Identify which cell holds the provided text, then report its [x, y] central coordinate. 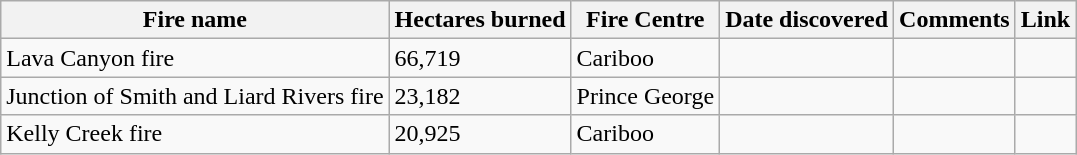
66,719 [480, 58]
Date discovered [807, 20]
Comments [955, 20]
Junction of Smith and Liard Rivers fire [195, 96]
Lava Canyon fire [195, 58]
Fire name [195, 20]
Link [1045, 20]
Prince George [646, 96]
Kelly Creek fire [195, 134]
23,182 [480, 96]
20,925 [480, 134]
Hectares burned [480, 20]
Fire Centre [646, 20]
